Output the [x, y] coordinate of the center of the cell containing the given text.  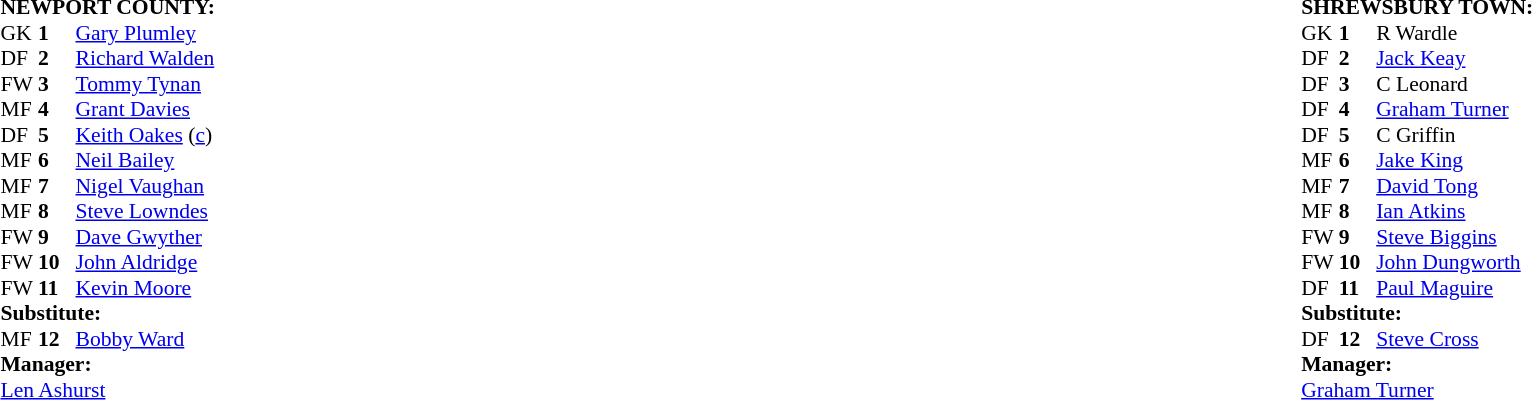
Neil Bailey [146, 161]
Keith Oakes (c) [146, 135]
Dave Gwyther [146, 237]
Tommy Tynan [146, 84]
Grant Davies [146, 109]
Gary Plumley [146, 33]
Richard Walden [146, 59]
Bobby Ward [146, 339]
Steve Lowndes [146, 211]
Nigel Vaughan [146, 186]
John Aldridge [146, 263]
Manager: [108, 365]
Kevin Moore [146, 288]
Substitute: [108, 313]
